From the cell containing the given text, extract its center point as [x, y] coordinate. 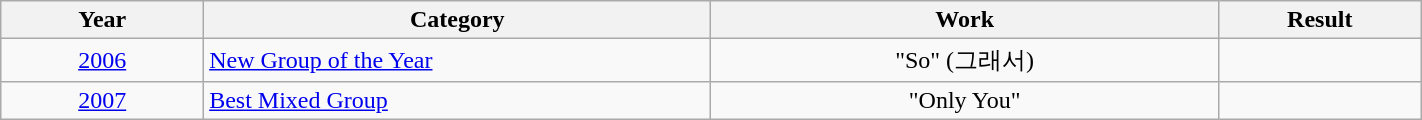
2006 [102, 60]
Work [964, 20]
"So" (그래서) [964, 60]
Best Mixed Group [458, 100]
New Group of the Year [458, 60]
2007 [102, 100]
Result [1320, 20]
"Only You" [964, 100]
Category [458, 20]
Year [102, 20]
